Search for the cell housing the specified text and yield its (x, y) center coordinate. 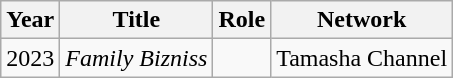
Tamasha Channel (362, 58)
Year (30, 20)
Network (362, 20)
2023 (30, 58)
Role (242, 20)
Family Bizniss (136, 58)
Title (136, 20)
